Scan for the cell matching the given text and deliver its (X, Y) coordinate at center. 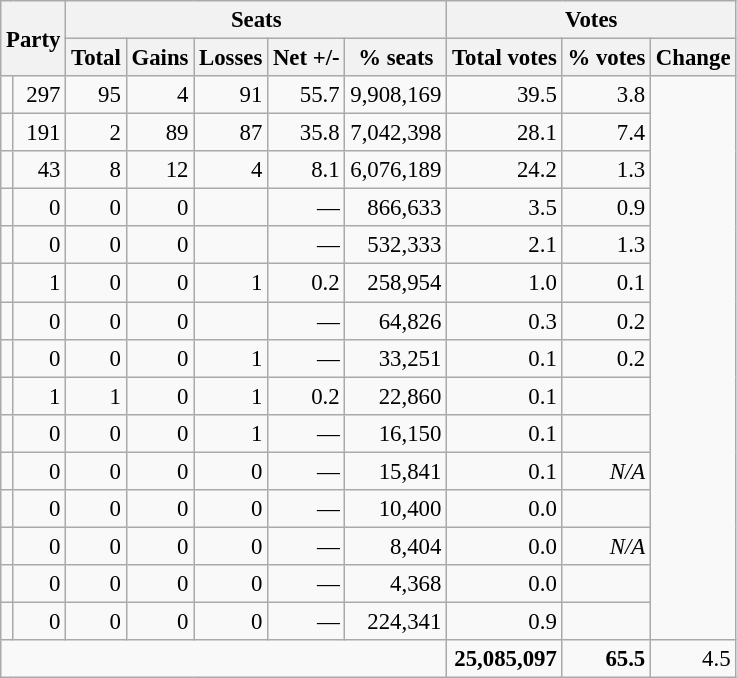
15,841 (396, 471)
6,076,189 (396, 170)
65.5 (606, 659)
2 (96, 133)
55.7 (306, 95)
532,333 (396, 245)
3.8 (606, 95)
191 (40, 133)
258,954 (396, 283)
0.3 (504, 321)
9,908,169 (396, 95)
39.5 (504, 95)
866,633 (396, 208)
Total (96, 58)
7,042,398 (396, 133)
Change (694, 58)
% votes (606, 58)
7.4 (606, 133)
% seats (396, 58)
8 (96, 170)
43 (40, 170)
25,085,097 (504, 659)
Total votes (504, 58)
3.5 (504, 208)
Votes (592, 20)
224,341 (396, 621)
16,150 (396, 433)
91 (231, 95)
24.2 (504, 170)
1.0 (504, 283)
4.5 (694, 659)
Gains (160, 58)
22,860 (396, 396)
8.1 (306, 170)
297 (40, 95)
4,368 (396, 584)
12 (160, 170)
33,251 (396, 358)
95 (96, 95)
35.8 (306, 133)
28.1 (504, 133)
Losses (231, 58)
Net +/- (306, 58)
64,826 (396, 321)
89 (160, 133)
Party (34, 38)
8,404 (396, 546)
87 (231, 133)
2.1 (504, 245)
10,400 (396, 509)
Seats (256, 20)
